Provide the [x, y] coordinate of the cell's center where the given text is located.  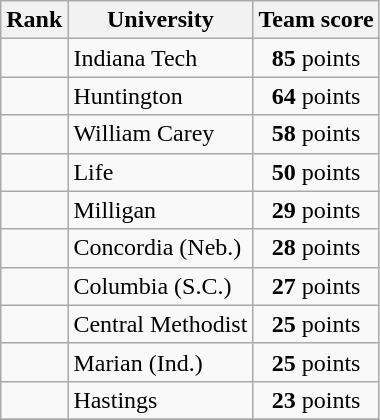
85 points [316, 58]
Team score [316, 20]
Huntington [160, 96]
29 points [316, 210]
58 points [316, 134]
Life [160, 172]
Hastings [160, 400]
28 points [316, 248]
Columbia (S.C.) [160, 286]
Marian (Ind.) [160, 362]
Milligan [160, 210]
Rank [34, 20]
Central Methodist [160, 324]
64 points [316, 96]
Indiana Tech [160, 58]
50 points [316, 172]
27 points [316, 286]
William Carey [160, 134]
University [160, 20]
23 points [316, 400]
Concordia (Neb.) [160, 248]
